Find where the given text appears and provide that cell's center as [x, y] coordinate. 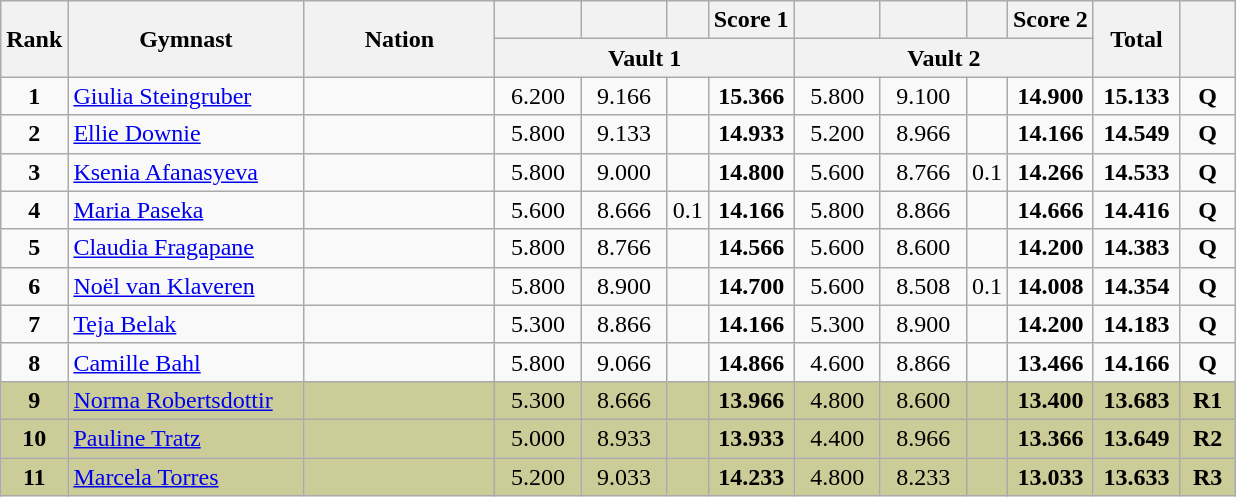
5 [34, 248]
14.866 [751, 362]
5.000 [538, 438]
7 [34, 324]
14.566 [751, 248]
6.200 [538, 96]
14.666 [1050, 210]
11 [34, 477]
Camille Bahl [186, 362]
Ellie Downie [186, 134]
Vault 2 [944, 58]
14.233 [751, 477]
14.933 [751, 134]
4.600 [837, 362]
13.033 [1050, 477]
14.383 [1136, 248]
8.508 [923, 286]
14.183 [1136, 324]
14.900 [1050, 96]
15.133 [1136, 96]
10 [34, 438]
Gymnast [186, 39]
9.033 [624, 477]
Ksenia Afanasyeva [186, 172]
Score 2 [1050, 20]
13.400 [1050, 400]
3 [34, 172]
9.133 [624, 134]
Vault 1 [644, 58]
4 [34, 210]
Nation [400, 39]
Total [1136, 39]
14.266 [1050, 172]
9.100 [923, 96]
2 [34, 134]
15.366 [751, 96]
Claudia Fragapane [186, 248]
Giulia Steingruber [186, 96]
Norma Robertsdottir [186, 400]
14.533 [1136, 172]
8.233 [923, 477]
13.633 [1136, 477]
R1 [1208, 400]
Marcela Torres [186, 477]
14.416 [1136, 210]
R2 [1208, 438]
14.354 [1136, 286]
Score 1 [751, 20]
13.366 [1050, 438]
6 [34, 286]
14.008 [1050, 286]
8 [34, 362]
13.466 [1050, 362]
1 [34, 96]
8.933 [624, 438]
Rank [34, 39]
14.549 [1136, 134]
Maria Paseka [186, 210]
9.000 [624, 172]
13.649 [1136, 438]
13.966 [751, 400]
14.700 [751, 286]
13.933 [751, 438]
4.400 [837, 438]
9.166 [624, 96]
13.683 [1136, 400]
Noël van Klaveren [186, 286]
Teja Belak [186, 324]
14.800 [751, 172]
Pauline Tratz [186, 438]
9.066 [624, 362]
9 [34, 400]
R3 [1208, 477]
